Find where the given text appears and provide that cell's center as [x, y] coordinate. 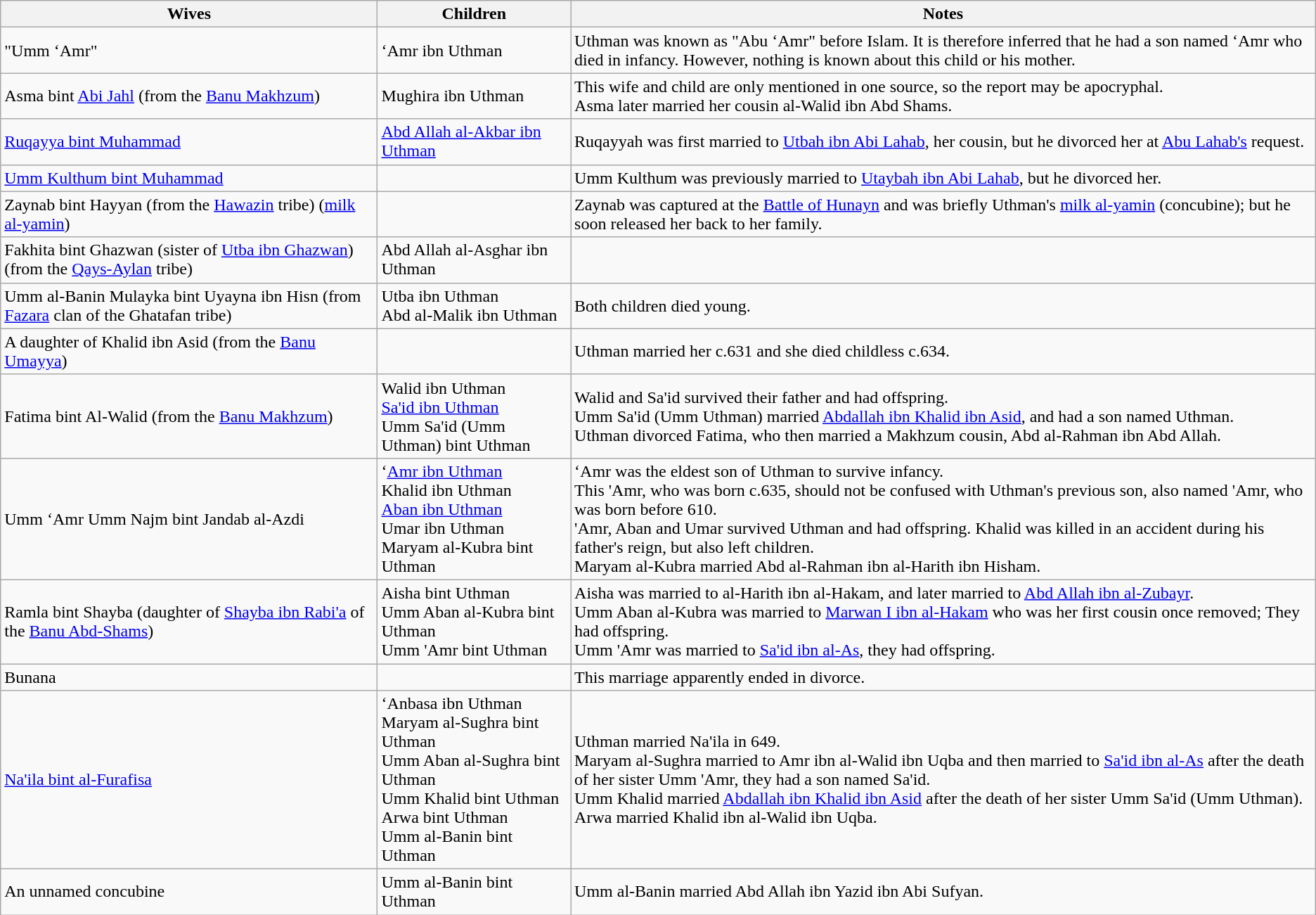
"Umm ‘Amr" [189, 51]
Children [474, 14]
A daughter of Khalid ibn Asid (from the Banu Umayya) [189, 352]
Utba ibn Uthman Abd al-Malik ibn Uthman [474, 305]
Bunana [189, 677]
Abd Allah al-Asghar ibn Uthman [474, 260]
Asma bint Abi Jahl (from the Banu Makhzum) [189, 96]
Mughira ibn Uthman [474, 96]
‘Anbasa ibn Uthman Maryam al-Sughra bint Uthman Umm Aban al-Sughra bint Uthman Umm Khalid bint Uthman Arwa bint Uthman Umm al-Banin bint Uthman [474, 780]
Ramla bint Shayba (daughter of Shayba ibn Rabi'a of the Banu Abd-Shams) [189, 622]
Umm al-Banin married Abd Allah ibn Yazid ibn Abi Sufyan. [943, 892]
Abd Allah al-Akbar ibn Uthman [474, 142]
Zaynab was captured at the Battle of Hunayn and was briefly Uthman's milk al-yamin (concubine); but he soon released her back to her family. [943, 214]
Notes [943, 14]
Umm al-Banin Mulayka bint Uyayna ibn Hisn (from Fazara clan of the Ghatafan tribe) [189, 305]
‘Amr ibn Uthman Khalid ibn Uthman Aban ibn Uthman Umar ibn Uthman Maryam al-Kubra bint Uthman [474, 519]
Aisha bint Uthman Umm Aban al-Kubra bint Uthman Umm 'Amr bint Uthman [474, 622]
Uthman married her c.631 and she died childless c.634. [943, 352]
Both children died young. [943, 305]
Ruqayya bint Muhammad [189, 142]
Umm Kulthum was previously married to Utaybah ibn Abi Lahab, but he divorced her. [943, 178]
Zaynab bint Hayyan (from the Hawazin tribe) (milk al-yamin) [189, 214]
Fakhita bint Ghazwan (sister of Utba ibn Ghazwan) (from the Qays-Aylan tribe) [189, 260]
This marriage apparently ended in divorce. [943, 677]
Ruqayyah was first married to Utbah ibn Abi Lahab, her cousin, but he divorced her at Abu Lahab's request. [943, 142]
‘Amr ibn Uthman [474, 51]
This wife and child are only mentioned in one source, so the report may be apocryphal. Asma later married her cousin al-Walid ibn Abd Shams. [943, 96]
An unnamed concubine [189, 892]
Umm ‘Amr Umm Najm bint Jandab al-Azdi [189, 519]
Wives [189, 14]
Umm Kulthum bint Muhammad [189, 178]
Umm al-Banin bint Uthman [474, 892]
Walid ibn Uthman Sa'id ibn Uthman Umm Sa'id (Umm Uthman) bint Uthman [474, 416]
Na'ila bint al-Furafisa [189, 780]
Fatima bint Al-Walid (from the Banu Makhzum) [189, 416]
